For the text-containing cell, return its midpoint in [x, y] coordinate format. 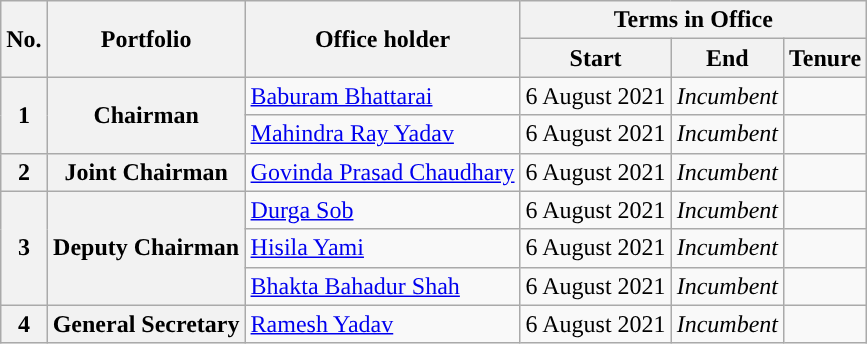
Deputy Chairman [146, 248]
Mahindra Ray Yadav [382, 134]
End [727, 58]
Durga Sob [382, 210]
No. [24, 39]
General Secretary [146, 324]
Ramesh Yadav [382, 324]
Govinda Prasad Chaudhary [382, 172]
3 [24, 248]
Chairman [146, 115]
Joint Chairman [146, 172]
Tenure [824, 58]
2 [24, 172]
Office holder [382, 39]
1 [24, 115]
Hisila Yami [382, 248]
Bhakta Bahadur Shah [382, 286]
Start [596, 58]
Baburam Bhattarai [382, 96]
4 [24, 324]
Portfolio [146, 39]
Terms in Office [694, 20]
